For the text-containing cell, return its midpoint in (x, y) coordinate format. 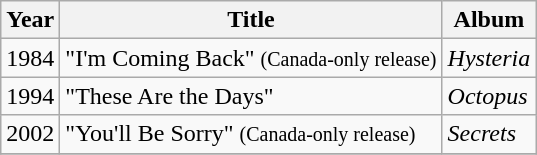
Octopus (489, 96)
Hysteria (489, 58)
1984 (30, 58)
"I'm Coming Back" (Canada-only release) (251, 58)
"These Are the Days" (251, 96)
Album (489, 20)
Year (30, 20)
Title (251, 20)
1994 (30, 96)
"You'll Be Sorry" (Canada-only release) (251, 134)
2002 (30, 134)
Secrets (489, 134)
